Determine the (x, y) coordinate at the center of the cell enclosing the given text.  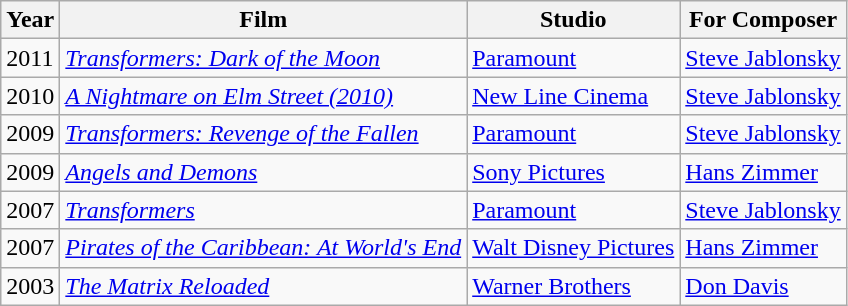
Studio (574, 20)
A Nightmare on Elm Street (2010) (264, 96)
2003 (30, 286)
Transformers: Dark of the Moon (264, 58)
Film (264, 20)
2010 (30, 96)
Sony Pictures (574, 172)
Warner Brothers (574, 286)
New Line Cinema (574, 96)
Don Davis (763, 286)
For Composer (763, 20)
Year (30, 20)
Transformers: Revenge of the Fallen (264, 134)
Walt Disney Pictures (574, 248)
Angels and Demons (264, 172)
Pirates of the Caribbean: At World's End (264, 248)
The Matrix Reloaded (264, 286)
Transformers (264, 210)
2011 (30, 58)
